Detect which cell encompasses the target text, then output its [x, y] center coordinate. 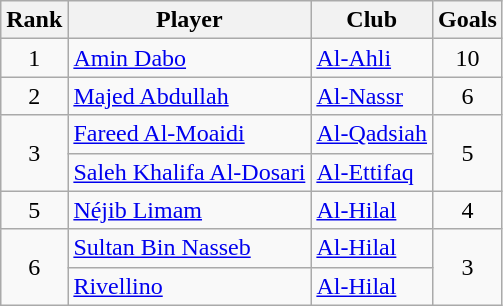
Club [372, 20]
Al-Nassr [372, 96]
Fareed Al-Moaidi [190, 134]
10 [468, 58]
1 [34, 58]
Al-Ettifaq [372, 172]
Goals [468, 20]
Al-Qadsiah [372, 134]
Rank [34, 20]
4 [468, 210]
Sultan Bin Nasseb [190, 248]
Al-Ahli [372, 58]
Saleh Khalifa Al-Dosari [190, 172]
Néjib Limam [190, 210]
Amin Dabo [190, 58]
Player [190, 20]
Rivellino [190, 286]
Majed Abdullah [190, 96]
2 [34, 96]
